Scan for the cell matching the given text and deliver its [x, y] coordinate at center. 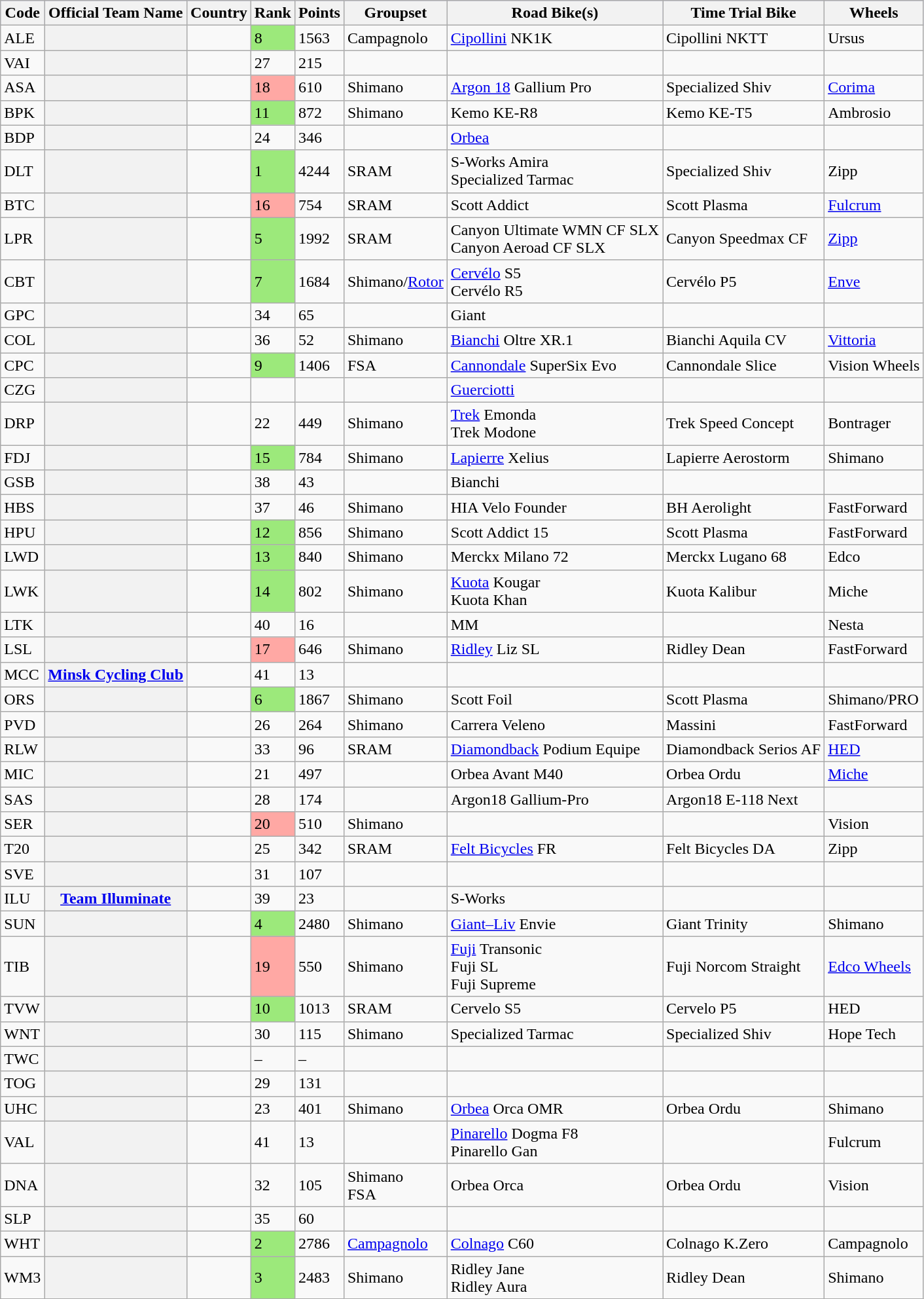
610 [319, 88]
Official Team Name [116, 13]
Corima [874, 88]
Giant [555, 315]
LSL [22, 649]
GSB [22, 483]
Colnago C60 [555, 1243]
Cipollini NK1K [555, 38]
Cervelo S5 [555, 1009]
Lapierre Xelius [555, 458]
ShimanoFSA [395, 1185]
Scott Foil [555, 699]
Shimano/Rotor [395, 282]
1563 [319, 38]
2786 [319, 1243]
342 [319, 849]
856 [319, 532]
PVD [22, 724]
ORS [22, 699]
96 [319, 749]
449 [319, 424]
497 [319, 774]
Fuji TransonicFuji SLFuji Supreme [555, 966]
SAS [22, 799]
784 [319, 458]
12 [272, 532]
8 [272, 38]
TIB [22, 966]
346 [319, 137]
840 [319, 557]
Kuota Kalibur [743, 591]
Bianchi Aquila CV [743, 340]
38 [272, 483]
Carrera Veleno [555, 724]
GPC [22, 315]
Vittoria [874, 340]
BDP [22, 137]
Orbea [555, 137]
Argon18 E-118 Next [743, 799]
65 [319, 315]
Orbea Orca OMR [555, 1108]
18 [272, 88]
Scott Addict [555, 205]
HBS [22, 507]
TVW [22, 1009]
30 [272, 1034]
15 [272, 458]
1 [272, 172]
Trek Speed Concept [743, 424]
S-Works AmiraSpecialized Tarmac [555, 172]
9 [272, 365]
WNT [22, 1034]
1406 [319, 365]
510 [319, 824]
26 [272, 724]
LPR [22, 238]
RLW [22, 749]
SVE [22, 874]
Bontrager [874, 424]
35 [272, 1218]
COL [22, 340]
LWK [22, 591]
802 [319, 591]
ILU [22, 899]
Points [319, 13]
Merckx Milano 72 [555, 557]
Bianchi [555, 483]
215 [319, 63]
ALE [22, 38]
Wheels [874, 13]
Giant Trinity [743, 924]
Hope Tech [874, 1034]
LTK [22, 625]
Colnago K.Zero [743, 1243]
TWC [22, 1059]
105 [319, 1185]
Felt Bicycles FR [555, 849]
Felt Bicycles DA [743, 849]
2 [272, 1243]
115 [319, 1034]
Ridley Liz SL [555, 649]
1992 [319, 238]
36 [272, 340]
UHC [22, 1108]
32 [272, 1185]
Vision Wheels [874, 365]
60 [319, 1218]
754 [319, 205]
Edco Wheels [874, 966]
Ursus [874, 38]
CPC [22, 365]
CZG [22, 390]
Rank [272, 13]
SUN [22, 924]
5 [272, 238]
Lapierre Aerostorm [743, 458]
1867 [319, 699]
1013 [319, 1009]
ASA [22, 88]
1684 [319, 282]
DNA [22, 1185]
Merckx Lugano 68 [743, 557]
Code [22, 13]
550 [319, 966]
Giant–Liv Envie [555, 924]
Team Illuminate [116, 899]
Kemo KE-T5 [743, 113]
131 [319, 1084]
3 [272, 1277]
Specialized Tarmac [555, 1034]
17 [272, 649]
2483 [319, 1277]
28 [272, 799]
Road Bike(s) [555, 13]
40 [272, 625]
Canyon Ultimate WMN CF SLXCanyon Aeroad CF SLX [555, 238]
39 [272, 899]
2480 [319, 924]
SLP [22, 1218]
HPU [22, 532]
24 [272, 137]
Ridley JaneRidley Aura [555, 1277]
FSA [395, 365]
37 [272, 507]
Cervélo P5 [743, 282]
4 [272, 924]
VAL [22, 1142]
264 [319, 724]
Country [219, 13]
MM [555, 625]
Scott Addict 15 [555, 532]
DLT [22, 172]
Bianchi Oltre XR.1 [555, 340]
MIC [22, 774]
BPK [22, 113]
Cannondale Slice [743, 365]
872 [319, 113]
43 [319, 483]
19 [272, 966]
Shimano/PRO [874, 699]
WM3 [22, 1277]
Guerciotti [555, 390]
14 [272, 591]
31 [272, 874]
Nesta [874, 625]
Diamondback Podium Equipe [555, 749]
SER [22, 824]
Canyon Speedmax CF [743, 238]
Enve [874, 282]
T20 [22, 849]
174 [319, 799]
Time Trial Bike [743, 13]
401 [319, 1108]
Cervelo P5 [743, 1009]
WHT [22, 1243]
Edco [874, 557]
CBT [22, 282]
Diamondback Serios AF [743, 749]
Pinarello Dogma F8Pinarello Gan [555, 1142]
HIA Velo Founder [555, 507]
BH Aerolight [743, 507]
27 [272, 63]
6 [272, 699]
MCC [22, 674]
Orbea Avant M40 [555, 774]
34 [272, 315]
Cervélo S5Cervélo R5 [555, 282]
646 [319, 649]
Fuji Norcom Straight [743, 966]
52 [319, 340]
Cannondale SuperSix Evo [555, 365]
Kemo KE-R8 [555, 113]
11 [272, 113]
Orbea Orca [555, 1185]
7 [272, 282]
29 [272, 1084]
22 [272, 424]
4244 [319, 172]
Groupset [395, 13]
Argon 18 Gallium Pro [555, 88]
Argon18 Gallium-Pro [555, 799]
10 [272, 1009]
TOG [22, 1084]
21 [272, 774]
107 [319, 874]
DRP [22, 424]
LWD [22, 557]
25 [272, 849]
46 [319, 507]
Ambrosio [874, 113]
Minsk Cycling Club [116, 674]
20 [272, 824]
BTC [22, 205]
33 [272, 749]
Kuota KougarKuota Khan [555, 591]
Cipollini NKTT [743, 38]
FDJ [22, 458]
Trek EmondaTrek Modone [555, 424]
Massini [743, 724]
VAI [22, 63]
S-Works [555, 899]
